Pinpoint the cell where the given text exists, returning its [x, y] midpoint coordinate. 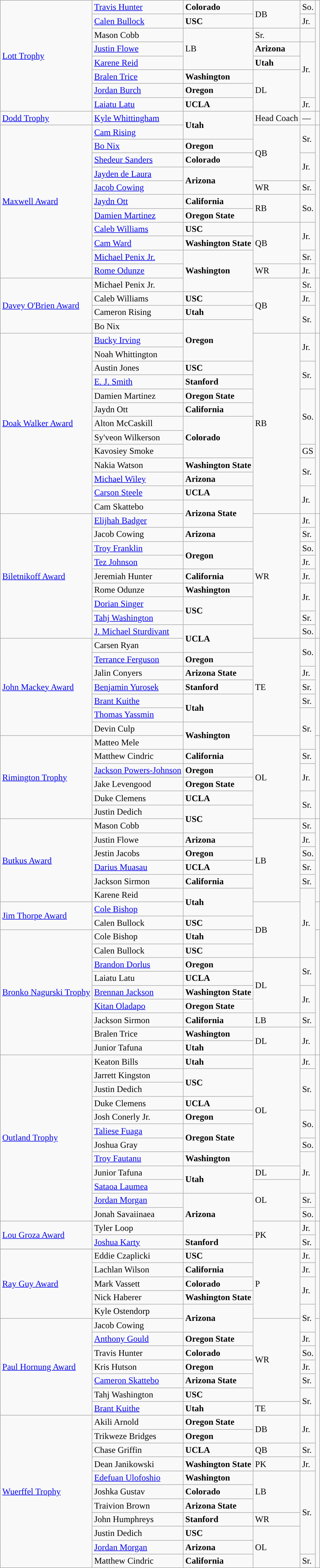
Jalin Conyers [138, 673]
Lott Trophy [46, 56]
Paul Hornung Award [46, 1367]
Rimington Trophy [46, 777]
E. J. Smith [138, 382]
Cam Skattebo [138, 507]
Mark Vassett [138, 1283]
Lachlan Wilson [138, 1269]
John Humphreys [138, 1520]
Jayden de Laura [138, 174]
Austin Jones [138, 368]
Benjamin Yurosek [138, 687]
Cameron Rising [138, 312]
Taliese Fuaga [138, 1131]
Carson Steele [138, 493]
Akili Arnold [138, 1422]
Joshka Gustav [138, 1491]
Devin Culp [138, 729]
GS [308, 451]
Josh Conerly Jr. [138, 1117]
J. Michael Sturdivant [138, 632]
Maxwell Award [46, 201]
Matteo Mele [138, 742]
Edefuan Ulofoshio [138, 1478]
Tyler Loop [138, 1228]
Kyle Ostendorp [138, 1311]
Lou Groza Award [46, 1235]
Trikweze Bridges [138, 1436]
Joshua Karty [138, 1242]
Sataoa Laumea [138, 1186]
Troy Fautanu [138, 1159]
P [277, 1283]
Nick Haberer [138, 1298]
Kris Hutson [138, 1367]
Traivion Brown [138, 1506]
Noah Whittington [138, 354]
Keaton Bills [138, 1062]
Jake Levengood [138, 784]
Brennan Jackson [138, 992]
Michael Wiley [138, 479]
Carsen Ryan [138, 645]
Dorian Singer [138, 604]
Jarrett Kingston [138, 1076]
Elijhah Badger [138, 520]
Doak Walker Award [46, 424]
Jestin Jacobs [138, 854]
Darius Muasau [138, 867]
Kavosiey Smoke [138, 451]
Cameron Skattebo [138, 1381]
Cam Ward [138, 243]
Chase Griffin [138, 1450]
Nakia Watson [138, 465]
Outland Trophy [46, 1138]
Dean Janikowski [138, 1464]
Terrance Ferguson [138, 659]
Joshua Gray [138, 1145]
Thomas Yassmin [138, 715]
Ray Guy Award [46, 1283]
Biletnikoff Award [46, 576]
Jim Thorpe Award [46, 916]
Troy Franklin [138, 548]
Jordan Burch [138, 90]
Anthony Gould [138, 1339]
Shedeur Sanders [138, 160]
Head Coach [277, 118]
Bucky Irving [138, 340]
Davey O'Brien Award [46, 305]
Cam Rising [138, 132]
Dodd Trophy [46, 118]
Jonah Savaiinaea [138, 1214]
Brandon Dorlus [138, 964]
Sy'veon Wilkerson [138, 437]
Jackson Powers-Johnson [138, 770]
Kitan Oladapo [138, 1006]
Bronko Nagurski Trophy [46, 992]
Tez Johnson [138, 562]
Eddie Czaplicki [138, 1256]
— [308, 118]
John Mackey Award [46, 687]
Alton McCaskill [138, 424]
Butkus Award [46, 860]
Jeremiah Hunter [138, 576]
Wuerffel Trophy [46, 1491]
Kyle Whittingham [138, 118]
